Pinpoint the cell where the given text exists, returning its (X, Y) midpoint coordinate. 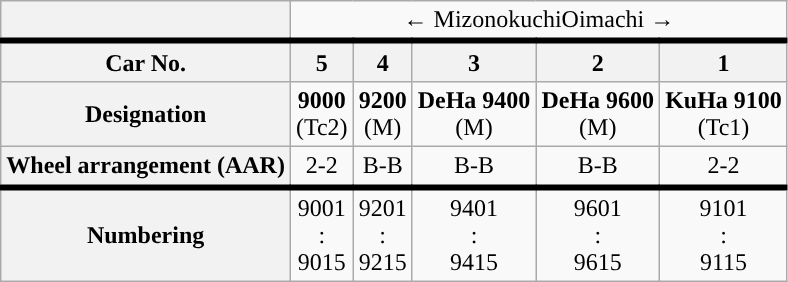
5 (322, 61)
9101:9115 (724, 234)
9001:9015 (322, 234)
DeHa 9400(M) (474, 114)
9601:9615 (598, 234)
2 (598, 61)
4 (382, 61)
9401:9415 (474, 234)
Car No. (146, 61)
Wheel arrangement (AAR) (146, 166)
1 (724, 61)
KuHa 9100(Tc1) (724, 114)
Numbering (146, 234)
← MizonokuchiOimachi → (538, 21)
9000(Tc2) (322, 114)
9200(M) (382, 114)
Designation (146, 114)
DeHa 9600(M) (598, 114)
3 (474, 61)
9201:9215 (382, 234)
